Determine the (X, Y) coordinate at the center of the cell enclosing the given text.  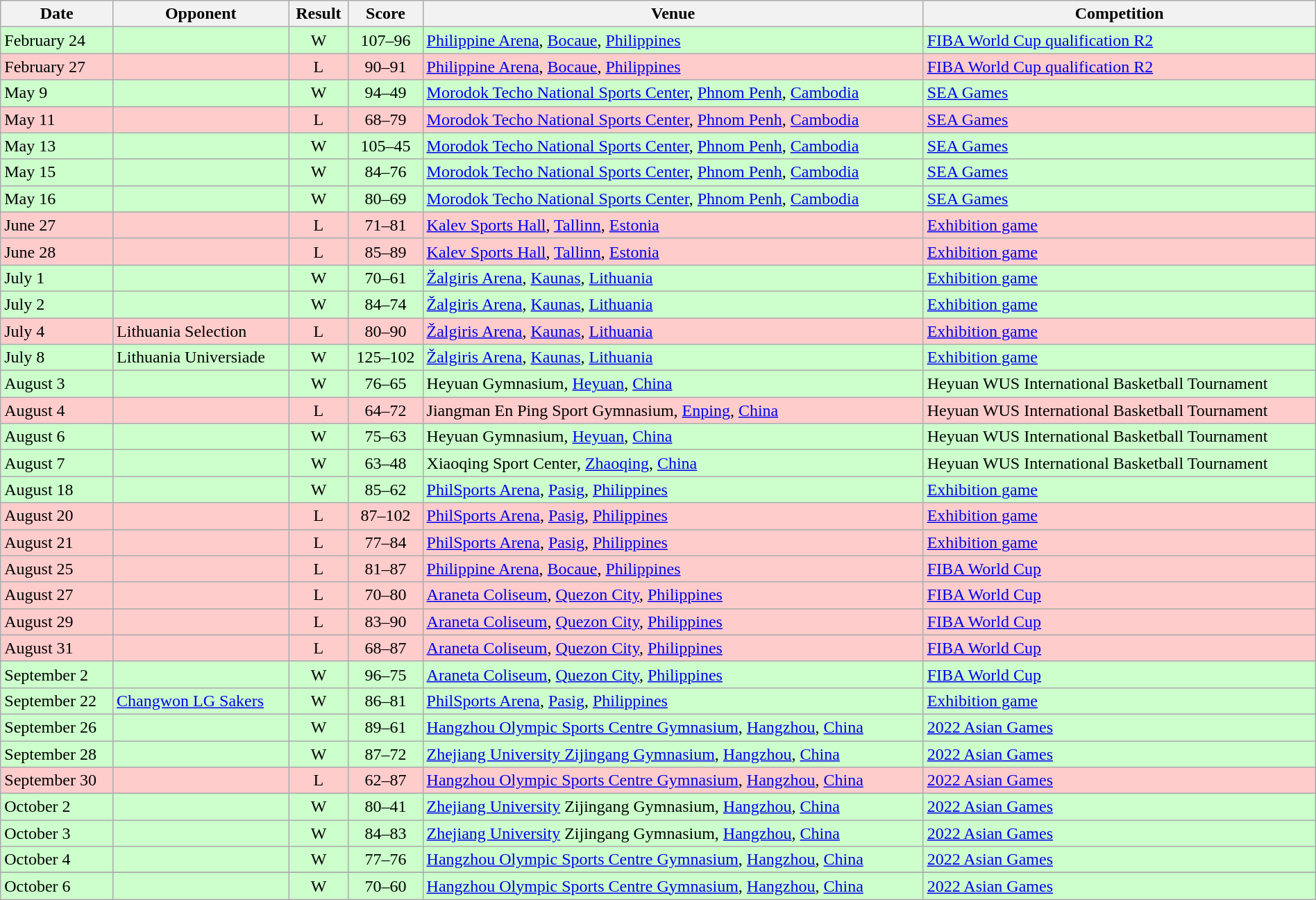
September 28 (57, 753)
107–96 (386, 40)
77–84 (386, 542)
83–90 (386, 622)
August 25 (57, 569)
62–87 (386, 781)
February 27 (57, 67)
75–63 (386, 437)
July 1 (57, 278)
August 4 (57, 410)
August 7 (57, 463)
86–81 (386, 701)
80–90 (386, 331)
October 6 (57, 886)
68–87 (386, 648)
September 30 (57, 781)
July 2 (57, 304)
October 4 (57, 860)
77–76 (386, 860)
70–61 (386, 278)
Date (57, 14)
August 21 (57, 542)
87–102 (386, 516)
105–45 (386, 146)
70–60 (386, 886)
Result (319, 14)
September 2 (57, 674)
July 8 (57, 358)
June 27 (57, 225)
63–48 (386, 463)
84–83 (386, 833)
August 3 (57, 384)
August 31 (57, 648)
70–80 (386, 595)
96–75 (386, 674)
85–89 (386, 251)
87–72 (386, 753)
May 15 (57, 172)
August 27 (57, 595)
February 24 (57, 40)
July 4 (57, 331)
84–76 (386, 172)
May 11 (57, 119)
Lithuania Universiade (201, 358)
May 9 (57, 93)
Changwon LG Sakers (201, 701)
84–74 (386, 304)
125–102 (386, 358)
October 2 (57, 807)
August 20 (57, 516)
76–65 (386, 384)
80–69 (386, 199)
May 16 (57, 199)
64–72 (386, 410)
Score (386, 14)
94–49 (386, 93)
Venue (673, 14)
Jiangman En Ping Sport Gymnasium, Enping, China (673, 410)
Competition (1119, 14)
Xiaoqing Sport Center, Zhaoqing, China (673, 463)
June 28 (57, 251)
September 22 (57, 701)
89–61 (386, 727)
August 29 (57, 622)
August 6 (57, 437)
Lithuania Selection (201, 331)
May 13 (57, 146)
Opponent (201, 14)
81–87 (386, 569)
90–91 (386, 67)
80–41 (386, 807)
September 26 (57, 727)
71–81 (386, 225)
85–62 (386, 490)
68–79 (386, 119)
August 18 (57, 490)
October 3 (57, 833)
